Pinpoint the cell where the given text exists, returning its [x, y] midpoint coordinate. 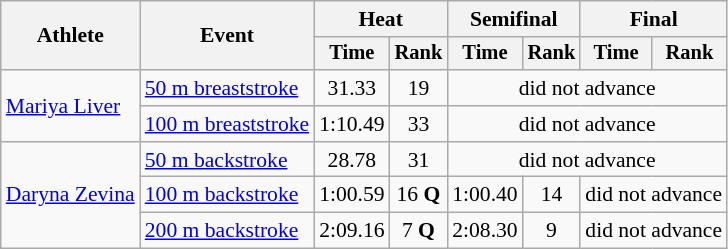
28.78 [352, 160]
50 m backstroke [227, 160]
2:08.30 [484, 231]
1:00.40 [484, 195]
50 m breaststroke [227, 88]
Semifinal [514, 19]
31 [419, 160]
7 Q [419, 231]
100 m backstroke [227, 195]
31.33 [352, 88]
Mariya Liver [70, 106]
14 [552, 195]
200 m backstroke [227, 231]
Athlete [70, 36]
1:10.49 [352, 124]
Heat [380, 19]
33 [419, 124]
16 Q [419, 195]
2:09.16 [352, 231]
1:00.59 [352, 195]
9 [552, 231]
19 [419, 88]
Event [227, 36]
Daryna Zevina [70, 196]
100 m breaststroke [227, 124]
Final [654, 19]
